Search for the cell housing the specified text and yield its (X, Y) center coordinate. 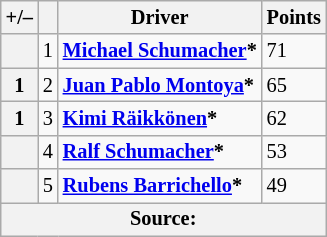
Source: (164, 219)
4 (48, 152)
Points (294, 17)
Kimi Räikkönen* (160, 118)
3 (48, 118)
62 (294, 118)
Juan Pablo Montoya* (160, 85)
49 (294, 186)
2 (48, 85)
Rubens Barrichello* (160, 186)
Driver (160, 17)
Ralf Schumacher* (160, 152)
65 (294, 85)
53 (294, 152)
71 (294, 51)
5 (48, 186)
Michael Schumacher* (160, 51)
+/– (20, 17)
